Pinpoint the cell where the given text exists, returning its (X, Y) midpoint coordinate. 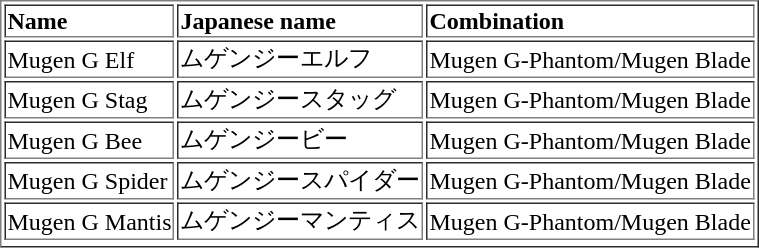
Combination (590, 20)
Name (89, 20)
Mugen G Spider (89, 181)
ムゲンジースタッグ (300, 100)
Mugen G Mantis (89, 221)
ムゲンジーマンティス (300, 221)
Mugen G Elf (89, 59)
Mugen G Bee (89, 141)
ムゲンジースパイダー (300, 181)
ムゲンジーエルフ (300, 59)
ムゲンジービー (300, 141)
Japanese name (300, 20)
Mugen G Stag (89, 100)
